Output the (x, y) coordinate of the center of the cell containing the given text.  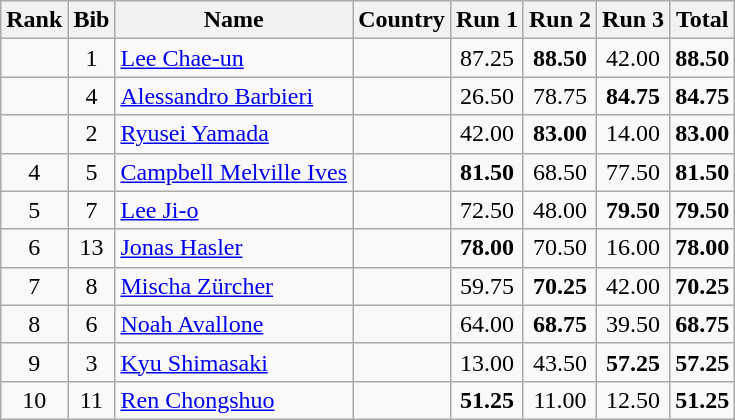
Rank (34, 20)
11 (92, 400)
Total (702, 20)
Run 1 (486, 20)
14.00 (634, 134)
11.00 (560, 400)
Alessandro Barbieri (234, 96)
Lee Chae-un (234, 58)
48.00 (560, 210)
13 (92, 248)
Kyu Shimasaki (234, 362)
64.00 (486, 324)
3 (92, 362)
72.50 (486, 210)
Ryusei Yamada (234, 134)
77.50 (634, 172)
70.50 (560, 248)
Run 3 (634, 20)
2 (92, 134)
Country (402, 20)
Jonas Hasler (234, 248)
26.50 (486, 96)
59.75 (486, 286)
43.50 (560, 362)
87.25 (486, 58)
Bib (92, 20)
Run 2 (560, 20)
39.50 (634, 324)
78.75 (560, 96)
Name (234, 20)
Noah Avallone (234, 324)
Mischa Zürcher (234, 286)
Campbell Melville Ives (234, 172)
13.00 (486, 362)
68.50 (560, 172)
Ren Chongshuo (234, 400)
10 (34, 400)
16.00 (634, 248)
Lee Ji-o (234, 210)
1 (92, 58)
9 (34, 362)
12.50 (634, 400)
